For the text-containing cell, return its midpoint in (x, y) coordinate format. 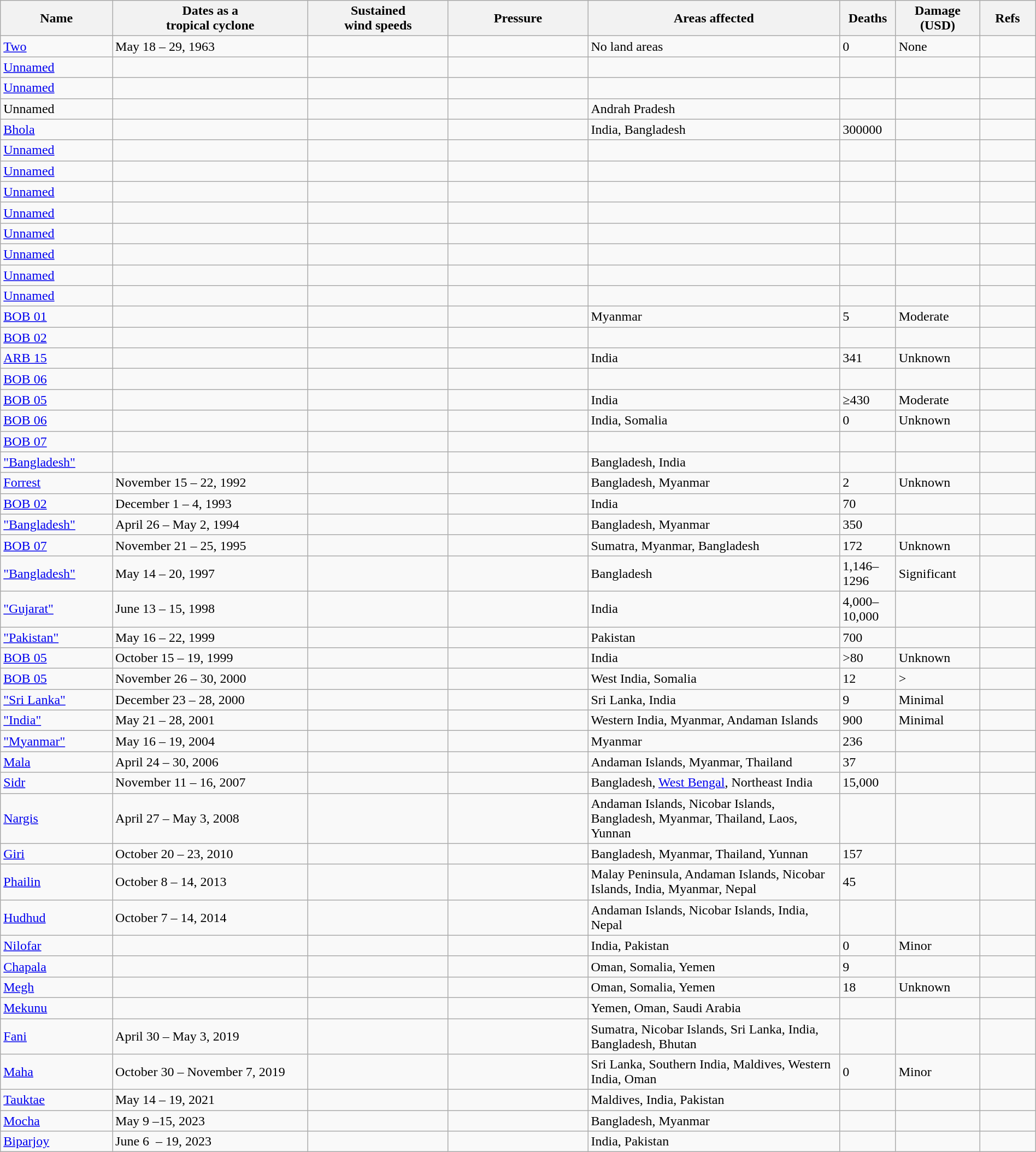
November 11 – 16, 2007 (210, 783)
236 (868, 741)
Bhola (57, 129)
May 21 – 28, 2001 (210, 720)
None (938, 46)
Sustainedwind speeds (378, 19)
"Sri Lanka" (57, 700)
Mala (57, 762)
341 (868, 358)
Andrah Pradesh (714, 109)
Nargis (57, 818)
October 30 – November 7, 2019 (210, 1072)
ARB 15 (57, 358)
45 (868, 882)
West India, Somalia (714, 679)
Sri Lanka, Southern India, Maldives, Western India, Oman (714, 1072)
15,000 (868, 783)
Sumatra, Myanmar, Bangladesh (714, 545)
Sidr (57, 783)
October 8 – 14, 2013 (210, 882)
Mekunu (57, 1008)
India, Bangladesh (714, 129)
Pressure (518, 19)
Malay Peninsula, Andaman Islands, Nicobar Islands, India, Myanmar, Nepal (714, 882)
May 16 – 19, 2004 (210, 741)
November 26 – 30, 2000 (210, 679)
Refs (1008, 19)
1,146–1296 (868, 574)
Western India, Myanmar, Andaman Islands (714, 720)
Giri (57, 854)
June 13 – 15, 1998 (210, 609)
No land areas (714, 46)
Phailin (57, 882)
October 20 – 23, 2010 (210, 854)
Mocha (57, 1121)
May 18 – 29, 1963 (210, 46)
Megh (57, 987)
May 9 –15, 2023 (210, 1121)
900 (868, 720)
Maldives, India, Pakistan (714, 1100)
Nilofar (57, 946)
"Pakistan" (57, 637)
India, Somalia (714, 421)
Bangladesh (714, 574)
May 14 – 19, 2021 (210, 1100)
Andaman Islands, Nicobar Islands, Bangladesh, Myanmar, Thailand, Laos, Yunnan (714, 818)
Areas affected (714, 19)
Andaman Islands, Nicobar Islands, India, Nepal (714, 918)
Bangladesh, West Bengal, Northeast India (714, 783)
Fani (57, 1036)
"Gujarat" (57, 609)
Andaman Islands, Myanmar, Thailand (714, 762)
Sri Lanka, India (714, 700)
Bangladesh, India (714, 462)
Sumatra, Nicobar Islands, Sri Lanka, India, Bangladesh, Bhutan (714, 1036)
June 6 – 19, 2023 (210, 1142)
December 1 – 4, 1993 (210, 504)
Biparjoy (57, 1142)
November 21 – 25, 1995 (210, 545)
Yemen, Oman, Saudi Arabia (714, 1008)
October 15 – 19, 1999 (210, 658)
350 (868, 524)
Significant (938, 574)
December 23 – 28, 2000 (210, 700)
"India" (57, 720)
12 (868, 679)
"Myanmar" (57, 741)
May 16 – 22, 1999 (210, 637)
April 26 – May 2, 1994 (210, 524)
April 27 – May 3, 2008 (210, 818)
November 15 – 22, 1992 (210, 483)
April 24 – 30, 2006 (210, 762)
37 (868, 762)
BOB 01 (57, 317)
Name (57, 19)
Dates as atropical cyclone (210, 19)
Tauktae (57, 1100)
2 (868, 483)
Bangladesh, Myanmar, Thailand, Yunnan (714, 854)
April 30 – May 3, 2019 (210, 1036)
18 (868, 987)
157 (868, 854)
≥430 (868, 400)
May 14 – 20, 1997 (210, 574)
Deaths (868, 19)
Chapala (57, 966)
700 (868, 637)
> (938, 679)
Damage(USD) (938, 19)
>80 (868, 658)
Maha (57, 1072)
Forrest (57, 483)
October 7 – 14, 2014 (210, 918)
172 (868, 545)
5 (868, 317)
70 (868, 504)
4,000–10,000 (868, 609)
Two (57, 46)
300000 (868, 129)
Pakistan (714, 637)
Hudhud (57, 918)
